Extract the (x, y) coordinate from the center of the cell holding the provided text.  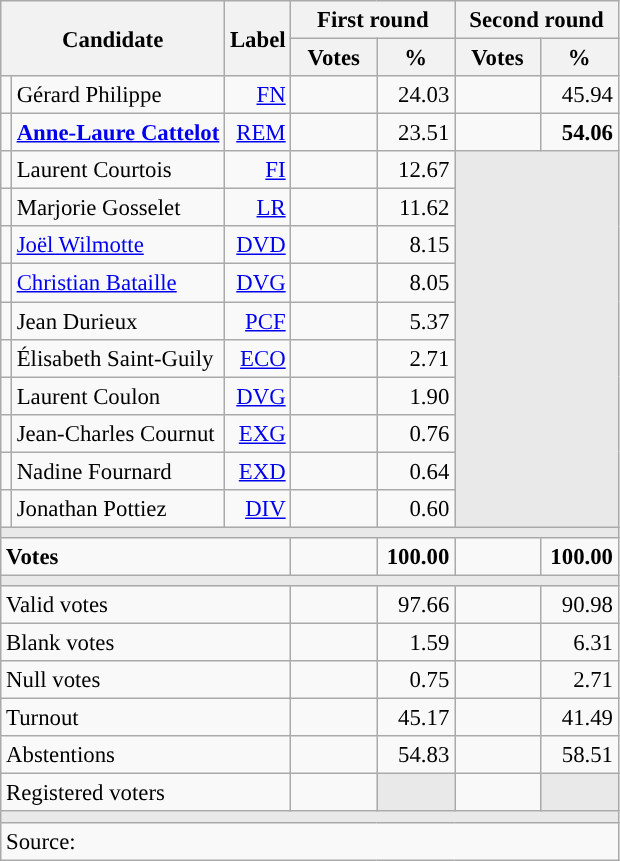
FN (258, 95)
6.31 (579, 643)
5.37 (416, 321)
41.49 (579, 718)
0.76 (416, 433)
DIV (258, 509)
Candidate (113, 38)
EXG (258, 433)
1.90 (416, 396)
90.98 (579, 605)
Second round (537, 20)
DVD (258, 245)
23.51 (416, 133)
Null votes (146, 680)
54.83 (416, 755)
45.94 (579, 95)
Joël Wilmotte (118, 245)
Source: (310, 841)
REM (258, 133)
ECO (258, 358)
58.51 (579, 755)
Marjorie Gosselet (118, 208)
0.60 (416, 509)
Élisabeth Saint-Guily (118, 358)
Registered voters (146, 793)
Jean-Charles Cournut (118, 433)
Label (258, 38)
LR (258, 208)
EXD (258, 471)
0.64 (416, 471)
First round (373, 20)
Anne-Laure Cattelot (118, 133)
0.75 (416, 680)
Nadine Fournard (118, 471)
54.06 (579, 133)
Jean Durieux (118, 321)
12.67 (416, 170)
Blank votes (146, 643)
11.62 (416, 208)
Turnout (146, 718)
45.17 (416, 718)
Valid votes (146, 605)
Christian Bataille (118, 283)
Abstentions (146, 755)
Jonathan Pottiez (118, 509)
Laurent Courtois (118, 170)
24.03 (416, 95)
1.59 (416, 643)
8.15 (416, 245)
8.05 (416, 283)
FI (258, 170)
Laurent Coulon (118, 396)
97.66 (416, 605)
Gérard Philippe (118, 95)
PCF (258, 321)
